Pinpoint the cell where the given text exists, returning its (X, Y) midpoint coordinate. 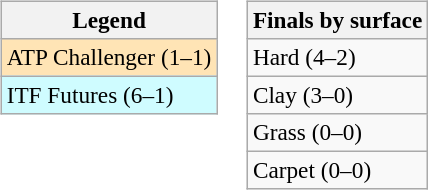
ATP Challenger (1–1) (108, 57)
ITF Futures (6–1) (108, 95)
Legend (108, 20)
Clay (3–0) (337, 95)
Hard (4–2) (337, 57)
Grass (0–0) (337, 133)
Finals by surface (337, 20)
Carpet (0–0) (337, 171)
